Detect which cell encompasses the target text, then output its (x, y) center coordinate. 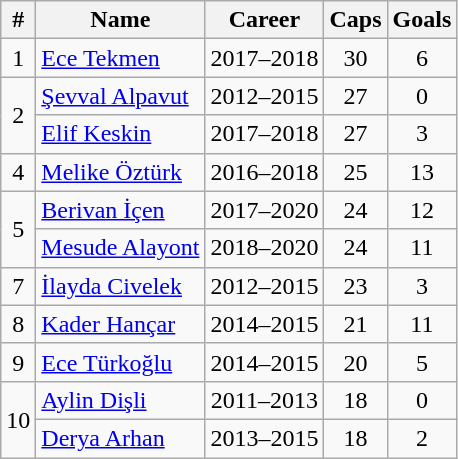
Şevval Alpavut (120, 96)
Derya Arhan (120, 438)
Ece Tekmen (120, 58)
21 (356, 324)
13 (422, 172)
Career (264, 20)
Caps (356, 20)
7 (18, 286)
10 (18, 419)
Name (120, 20)
Melike Öztürk (120, 172)
Mesude Alayont (120, 248)
Berivan İçen (120, 210)
İlayda Civelek (120, 286)
Kader Hançar (120, 324)
30 (356, 58)
Aylin Dişli (120, 400)
2017–2020 (264, 210)
1 (18, 58)
2018–2020 (264, 248)
9 (18, 362)
12 (422, 210)
2013–2015 (264, 438)
8 (18, 324)
6 (422, 58)
Goals (422, 20)
Elif Keskin (120, 134)
2011–2013 (264, 400)
20 (356, 362)
25 (356, 172)
Ece Türkoğlu (120, 362)
4 (18, 172)
# (18, 20)
23 (356, 286)
2016–2018 (264, 172)
